For the text-containing cell, return its midpoint in [x, y] coordinate format. 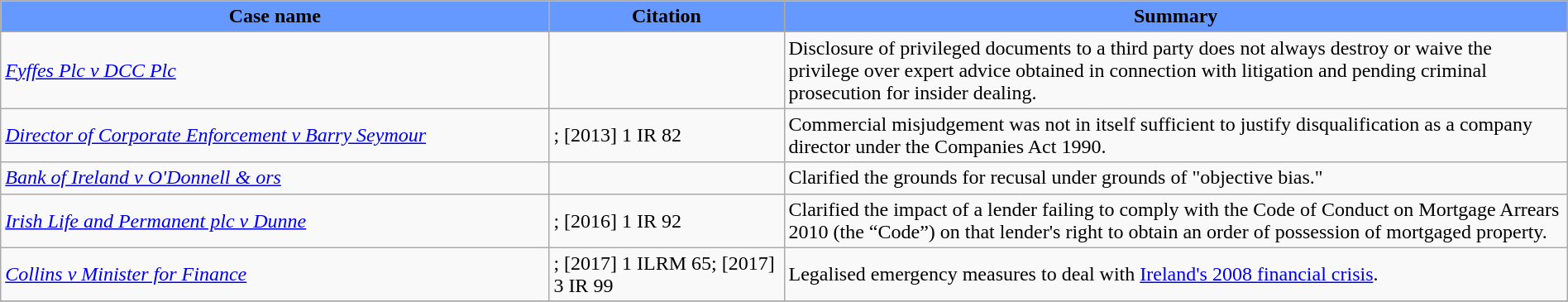
; [2017] 1 ILRM 65; [2017] 3 IR 99 [667, 275]
Director of Corporate Enforcement v Barry Seymour [275, 136]
; [2013] 1 IR 82 [667, 136]
Fyffes Plc v DCC Plc [275, 70]
Legalised emergency measures to deal with Ireland's 2008 financial crisis. [1176, 275]
Irish Life and Permanent plc v Dunne [275, 220]
Commercial misjudgement was not in itself sufficient to justify disqualification as a company director under the Companies Act 1990. [1176, 136]
Clarified the grounds for recusal under grounds of "objective bias." [1176, 178]
Collins v Minister for Finance [275, 275]
Summary [1176, 17]
Case name [275, 17]
; [2016] 1 IR 92 [667, 220]
Citation [667, 17]
Bank of Ireland v O'Donnell & ors [275, 178]
